Return the (x, y) coordinate for the center point of the cell that contains the specified text.  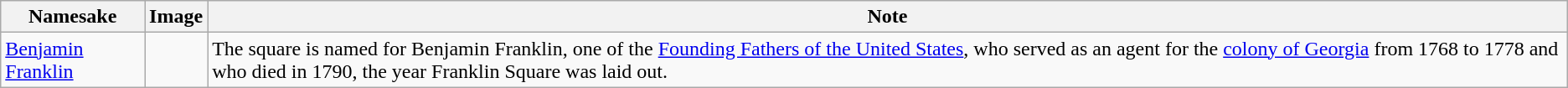
Note (888, 17)
Namesake (73, 17)
Image (176, 17)
Benjamin Franklin (73, 60)
